Identify which cell holds the provided text, then report its (X, Y) central coordinate. 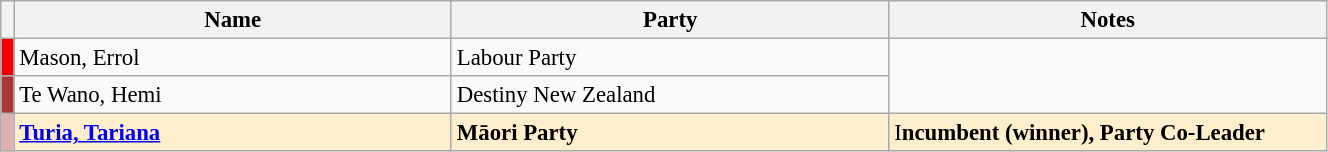
Te Wano, Hemi (232, 95)
Turia, Tariana (232, 133)
Labour Party (670, 58)
Mason, Errol (232, 58)
Name (232, 20)
Māori Party (670, 133)
Destiny New Zealand (670, 95)
Incumbent (winner), Party Co-Leader (1108, 133)
Party (670, 20)
Notes (1108, 20)
